For the text-containing cell, return its midpoint in (x, y) coordinate format. 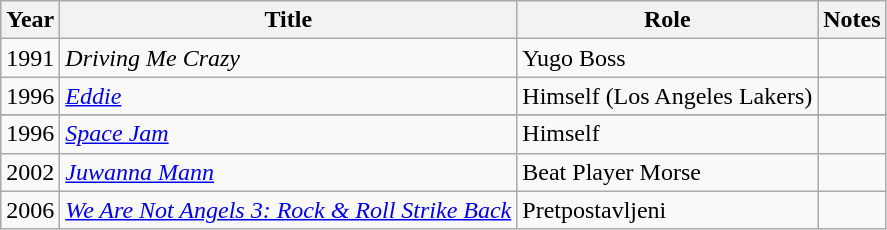
Space Jam (288, 134)
2006 (30, 210)
Himself (668, 134)
Role (668, 20)
Year (30, 20)
1991 (30, 58)
Yugo Boss (668, 58)
We Are Not Angels 3: Rock & Roll Strike Back (288, 210)
Pretpostavljeni (668, 210)
Notes (852, 20)
Juwanna Mann (288, 172)
Beat Player Morse (668, 172)
2002 (30, 172)
Himself (Los Angeles Lakers) (668, 96)
Title (288, 20)
Driving Me Crazy (288, 58)
Eddie (288, 96)
